Find where the given text appears and provide that cell's center as [x, y] coordinate. 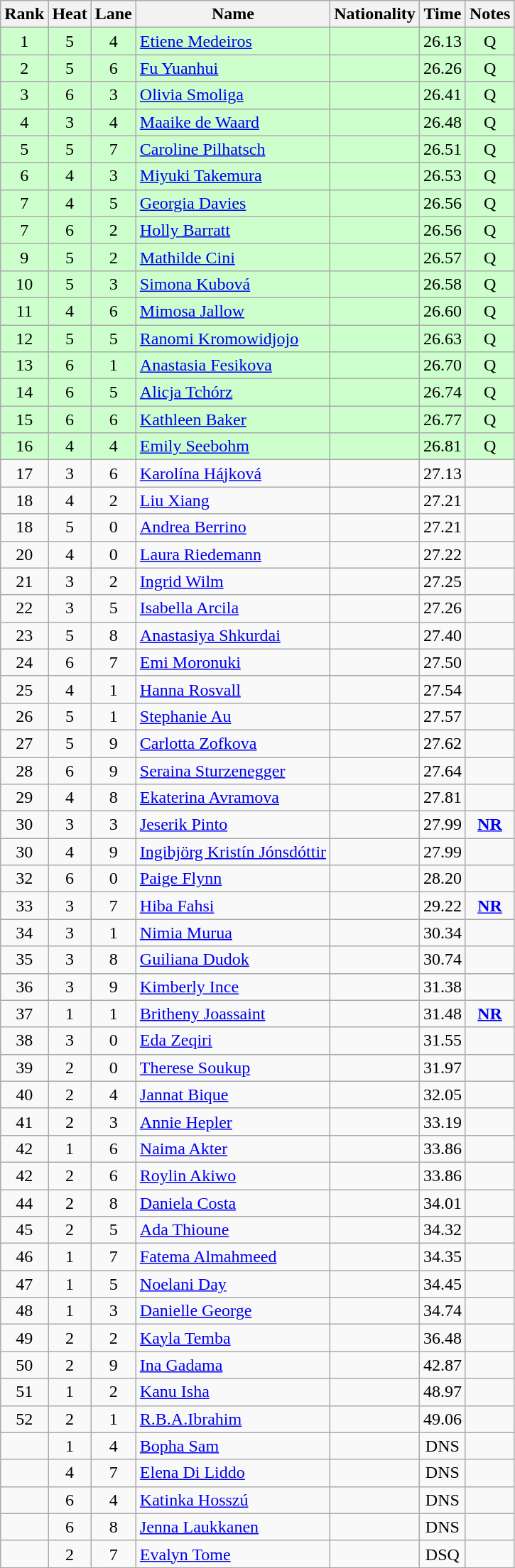
26.58 [442, 284]
31.38 [442, 987]
Katinka Hosszú [233, 1500]
Guiliana Dudok [233, 960]
Notes [489, 14]
Ada Thioune [233, 1230]
Anastasiya Shkurdai [233, 635]
Roylin Akiwo [233, 1175]
27.57 [442, 716]
Miyuki Takemura [233, 176]
Karolína Hájková [233, 473]
Alicja Tchórz [233, 393]
Annie Hepler [233, 1122]
41 [24, 1122]
46 [24, 1257]
Stephanie Au [233, 716]
Kathleen Baker [233, 420]
Rank [24, 14]
Emi Moronuki [233, 662]
Olivia Smoliga [233, 95]
Mimosa Jallow [233, 311]
26.53 [442, 176]
Ekaterina Avramova [233, 798]
R.B.A.Ibrahim [233, 1419]
42.87 [442, 1365]
Holly Barratt [233, 230]
12 [24, 339]
Andrea Berrino [233, 527]
31.48 [442, 1014]
30.34 [442, 933]
Laura Riedemann [233, 554]
Emily Seebohm [233, 446]
Heat [70, 14]
34.01 [442, 1203]
Name [233, 14]
26.77 [442, 420]
39 [24, 1068]
Kanu Isha [233, 1392]
21 [24, 581]
49 [24, 1338]
31.55 [442, 1041]
DSQ [442, 1554]
13 [24, 366]
15 [24, 420]
26.51 [442, 149]
35 [24, 960]
Kimberly Ince [233, 987]
34.35 [442, 1257]
27.54 [442, 689]
Nimia Murua [233, 933]
10 [24, 284]
Isabella Arcila [233, 608]
Fatema Almahmeed [233, 1257]
16 [24, 446]
Ranomi Kromowidjojo [233, 339]
36.48 [442, 1338]
49.06 [442, 1419]
Noelani Day [233, 1284]
Nationality [375, 14]
26.81 [442, 446]
Paige Flynn [233, 879]
Jenna Laukkanen [233, 1527]
Seraina Sturzenegger [233, 770]
20 [24, 554]
34.45 [442, 1284]
Etiene Medeiros [233, 41]
Lane [114, 14]
24 [24, 662]
44 [24, 1203]
23 [24, 635]
Evalyn Tome [233, 1554]
27.64 [442, 770]
Simona Kubová [233, 284]
27.81 [442, 798]
Britheny Joassaint [233, 1014]
Ina Gadama [233, 1365]
32.05 [442, 1095]
Daniela Costa [233, 1203]
Danielle George [233, 1311]
34.32 [442, 1230]
Liu Xiang [233, 500]
28 [24, 770]
Ingibjörg Kristín Jónsdóttir [233, 852]
47 [24, 1284]
25 [24, 689]
Elena Di Liddo [233, 1473]
51 [24, 1392]
Georgia Davies [233, 203]
Carlotta Zofkova [233, 743]
40 [24, 1095]
26.48 [442, 122]
27.62 [442, 743]
31.97 [442, 1068]
17 [24, 473]
26.63 [442, 339]
33.19 [442, 1122]
26 [24, 716]
29.22 [442, 906]
27.40 [442, 635]
Kayla Temba [233, 1338]
26.70 [442, 366]
Naima Akter [233, 1148]
27.26 [442, 608]
Jeserik Pinto [233, 825]
Therese Soukup [233, 1068]
30.74 [442, 960]
38 [24, 1041]
Caroline Pilhatsch [233, 149]
36 [24, 987]
27.13 [442, 473]
11 [24, 311]
26.41 [442, 95]
Eda Zeqiri [233, 1041]
26.74 [442, 393]
52 [24, 1419]
Anastasia Fesikova [233, 366]
Maaike de Waard [233, 122]
34.74 [442, 1311]
27.22 [442, 554]
26.57 [442, 257]
Jannat Bique [233, 1095]
26.60 [442, 311]
14 [24, 393]
27.25 [442, 581]
Fu Yuanhui [233, 68]
45 [24, 1230]
50 [24, 1365]
48 [24, 1311]
37 [24, 1014]
22 [24, 608]
34 [24, 933]
27 [24, 743]
Hanna Rosvall [233, 689]
Bopha Sam [233, 1446]
28.20 [442, 879]
26.26 [442, 68]
27.50 [442, 662]
Mathilde Cini [233, 257]
Time [442, 14]
Hiba Fahsi [233, 906]
Ingrid Wilm [233, 581]
48.97 [442, 1392]
33 [24, 906]
29 [24, 798]
32 [24, 879]
26.13 [442, 41]
